Locate the cell with the specified text and output its [x, y] center coordinate. 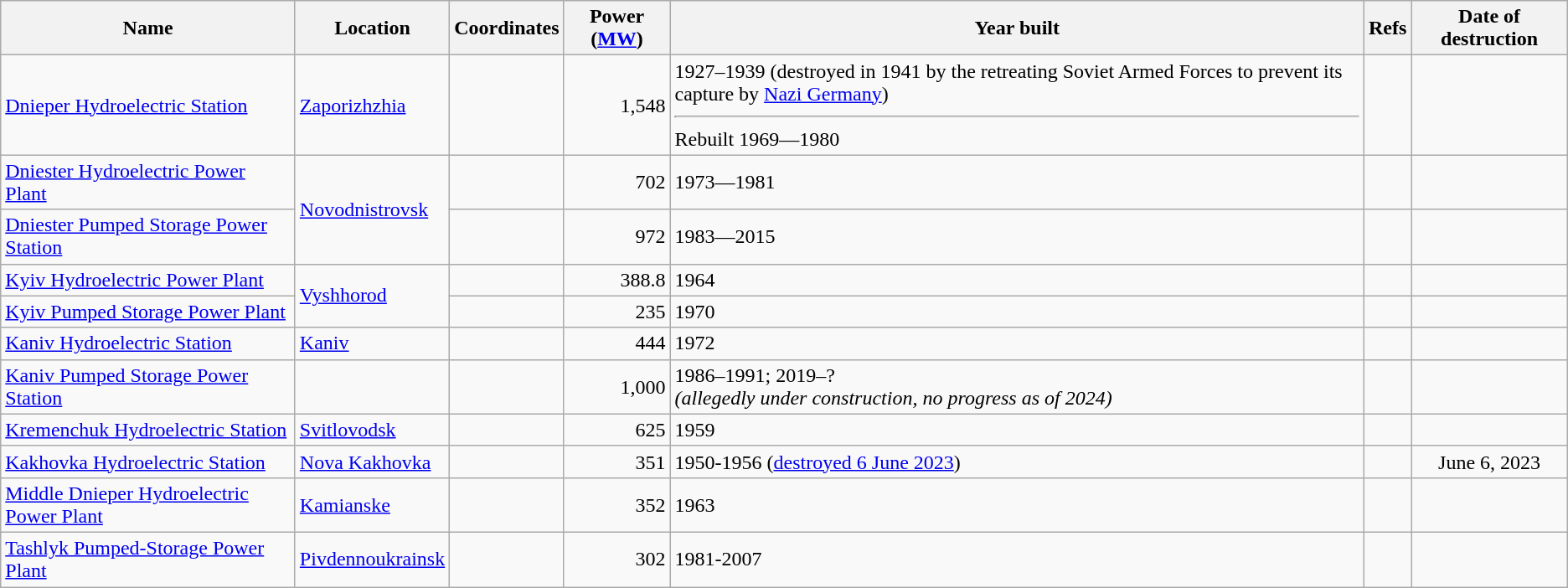
1,548 [616, 106]
Zaporizhzhia [372, 106]
444 [616, 343]
1950-1956 (destroyed 6 June 2023) [1017, 462]
Kyiv Hydroelectric Power Plant [148, 280]
302 [616, 560]
Power (MW) [616, 28]
1972 [1017, 343]
1970 [1017, 312]
702 [616, 183]
Nova Kakhovka [372, 462]
Kaniv [372, 343]
1964 [1017, 280]
Kamianske [372, 504]
Coordinates [507, 28]
1973—1981 [1017, 183]
1983—2015 [1017, 236]
Tashlyk Pumped-Storage Power Plant [148, 560]
Location [372, 28]
Kyiv Pumped Storage Power Plant [148, 312]
Middle Dnieper Hydroelectric Power Plant [148, 504]
1959 [1017, 430]
352 [616, 504]
Kaniv Hydroelectric Station [148, 343]
1981-2007 [1017, 560]
1963 [1017, 504]
388.8 [616, 280]
Dniester Hydroelectric Power Plant [148, 183]
Pivdennoukrainsk [372, 560]
1927–1939 (destroyed in 1941 by the retreating Soviet Armed Forces to prevent its capture by Nazi Germany)Rebuilt 1969—1980 [1017, 106]
351 [616, 462]
Kakhovka Hydroelectric Station [148, 462]
1,000 [616, 387]
Novodnistrovsk [372, 209]
972 [616, 236]
Year built [1017, 28]
1986–1991; 2019–?(allegedly under construction, no progress as of 2024) [1017, 387]
625 [616, 430]
Dniester Pumped Storage Power Station [148, 236]
Date of destruction [1489, 28]
Vyshhorod [372, 296]
Refs [1387, 28]
Dnieper Hydroelectric Station [148, 106]
Name [148, 28]
Kremenchuk Hydroelectric Station [148, 430]
235 [616, 312]
Kaniv Pumped Storage Power Station [148, 387]
June 6, 2023 [1489, 462]
Svitlovodsk [372, 430]
